Find where the given text appears and provide that cell's center as (X, Y) coordinate. 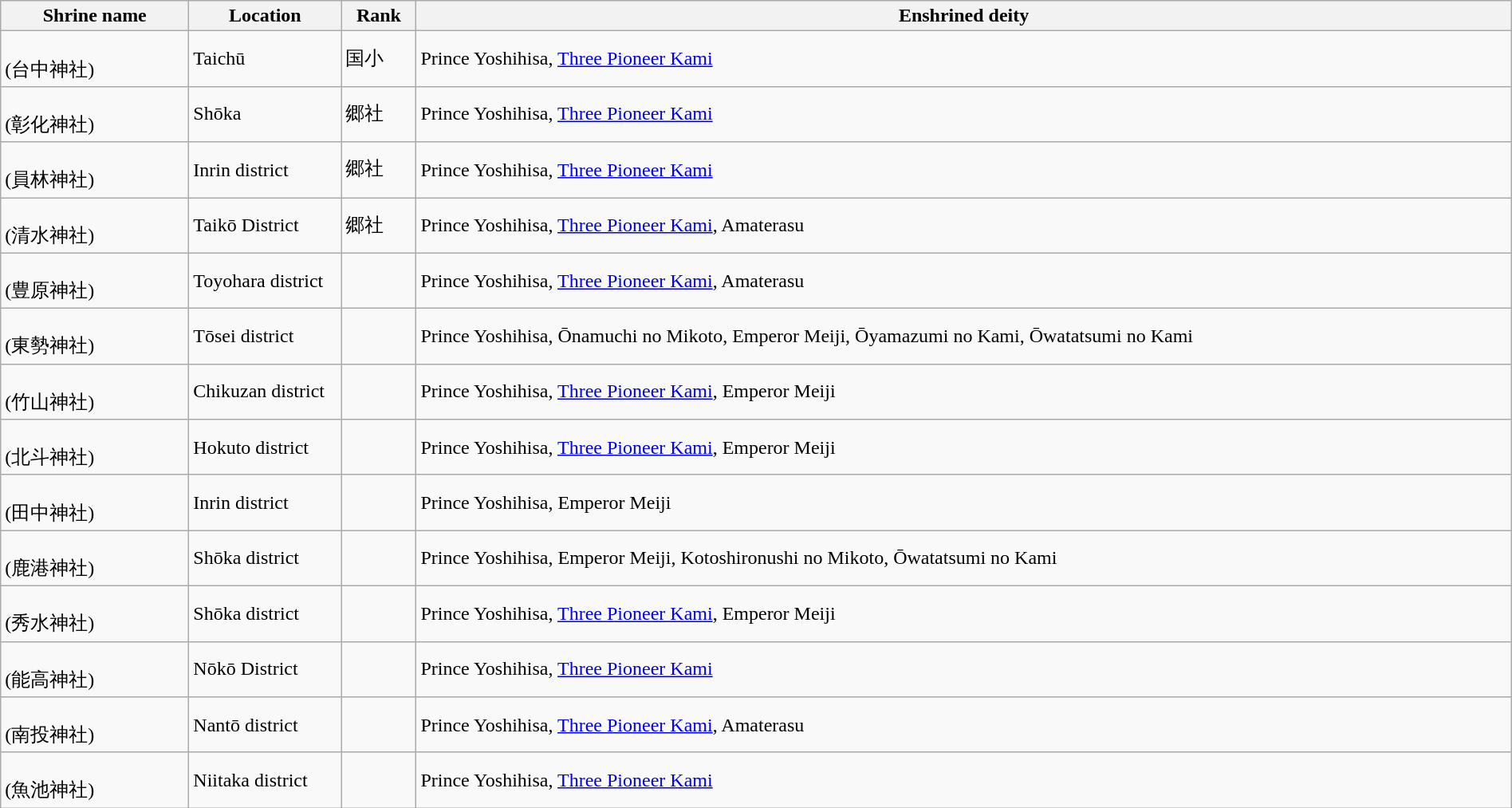
(竹山神社) (95, 392)
Prince Yoshihisa, Emperor Meiji (963, 503)
Taichū (265, 59)
Niitaka district (265, 780)
Taikō District (265, 226)
Nōkō District (265, 669)
Toyohara district (265, 281)
Hokuto district (265, 447)
Nantō district (265, 725)
(魚池神社) (95, 780)
Shōka (265, 114)
(南投神社) (95, 725)
Enshrined deity (963, 16)
(員林神社) (95, 170)
(豊原神社) (95, 281)
(北斗神社) (95, 447)
Chikuzan district (265, 392)
(鹿港神社) (95, 558)
(清水神社) (95, 226)
Prince Yoshihisa, Ōnamuchi no Mikoto, Emperor Meiji, Ōyamazumi no Kami, Ōwatatsumi no Kami (963, 337)
Location (265, 16)
国小 (379, 59)
Tōsei district (265, 337)
Shrine name (95, 16)
(能高神社) (95, 669)
Rank (379, 16)
(東勢神社) (95, 337)
(田中神社) (95, 503)
(秀水神社) (95, 613)
Prince Yoshihisa, Emperor Meiji, Kotoshironushi no Mikoto, Ōwatatsumi no Kami (963, 558)
(彰化神社) (95, 114)
(台中神社) (95, 59)
